For the text-containing cell, return its midpoint in [x, y] coordinate format. 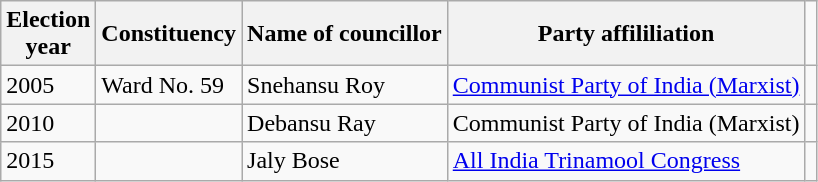
Constituency [169, 34]
2010 [48, 123]
Election year [48, 34]
Party affililiation [626, 34]
Ward No. 59 [169, 85]
2015 [48, 161]
All India Trinamool Congress [626, 161]
Debansu Ray [345, 123]
Jaly Bose [345, 161]
Name of councillor [345, 34]
Snehansu Roy [345, 85]
2005 [48, 85]
